Locate the cell with the specified text and output its (x, y) center coordinate. 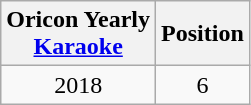
Oricon YearlyKaraoke (78, 34)
6 (203, 85)
Position (203, 34)
2018 (78, 85)
